Provide the (X, Y) coordinate of the cell's center where the given text is located.  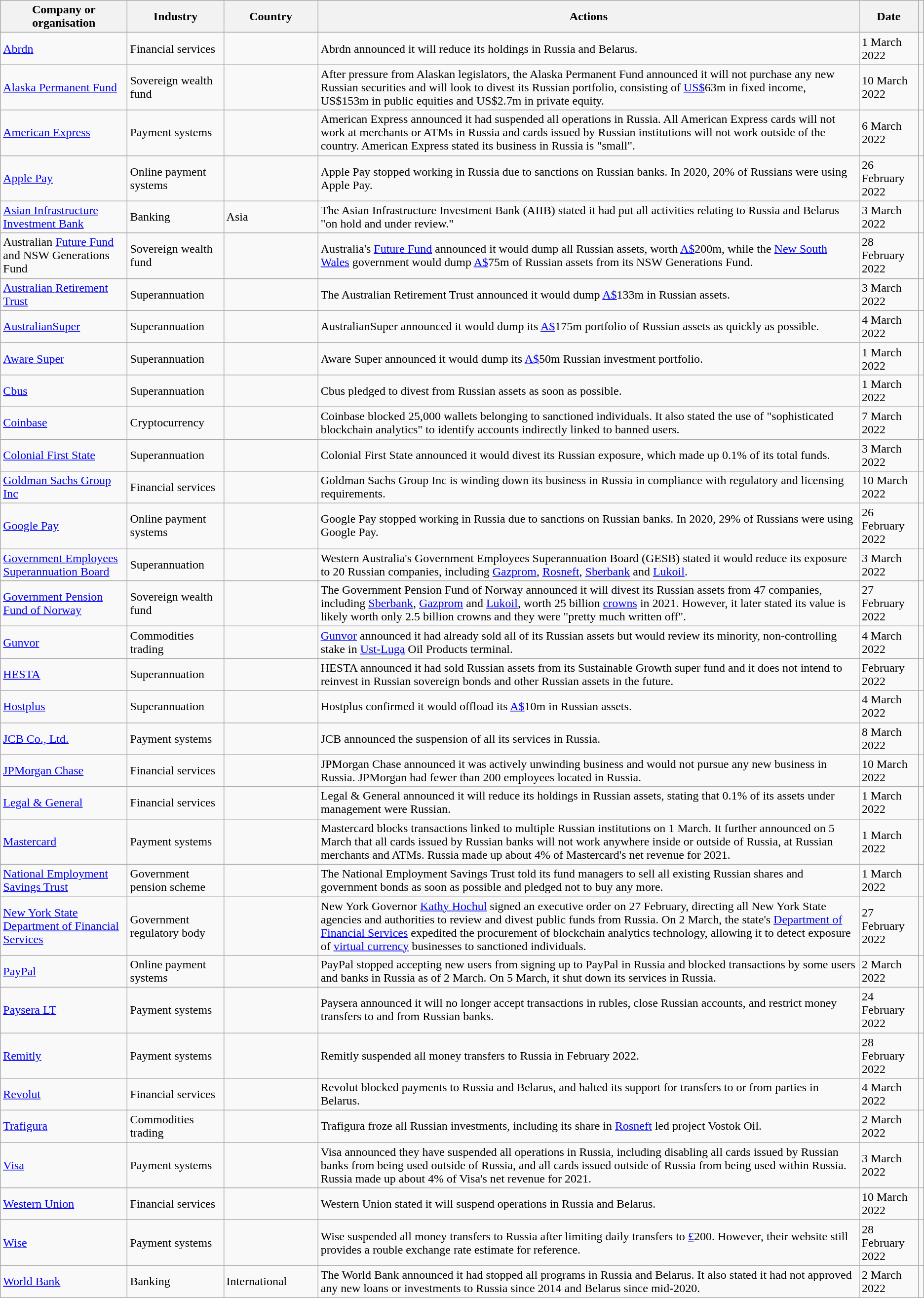
Cryptocurrency (176, 422)
National Employment Savings Trust (64, 880)
Google Pay (64, 526)
American Express (64, 133)
Cbus (64, 391)
24 February 2022 (888, 1010)
Date (888, 17)
World Bank (64, 1281)
International (270, 1281)
Wise (64, 1243)
Trafigura (64, 1126)
Australian Retirement Trust (64, 294)
Apple Pay stopped working in Russia due to sanctions on Russian banks. In 2020, 20% of Russians were using Apple Pay. (588, 178)
Trafigura froze all Russian investments, including its share in Rosneft led project Vostok Oil. (588, 1126)
Government Employees Superannuation Board (64, 565)
Aware Super (64, 358)
Hostplus (64, 707)
Goldman Sachs Group Inc is winding down its business in Russia in compliance with regulatory and licensing requirements. (588, 488)
Abrdn announced it will reduce its holdings in Russia and Belarus. (588, 48)
Colonial First State (64, 455)
AustralianSuper (64, 327)
Revolut blocked payments to Russia and Belarus, and halted its support for transfers to or from parties in Belarus. (588, 1095)
Australian Future Fund and NSW Generations Fund (64, 256)
Alaska Permanent Fund (64, 87)
Abrdn (64, 48)
Legal & General (64, 802)
Actions (588, 17)
Gunvor (64, 643)
Paysera LT (64, 1010)
Goldman Sachs Group Inc (64, 488)
The Asian Infrastructure Investment Bank (AIIB) stated it had put all activities relating to Russia and Belarus "on hold and under review." (588, 217)
AustralianSuper announced it would dump its A$175m portfolio of Russian assets as quickly as possible. (588, 327)
Asia (270, 217)
Government Pension Fund of Norway (64, 604)
Government pension scheme (176, 880)
Company or organisation (64, 17)
8 March 2022 (888, 738)
Google Pay stopped working in Russia due to sanctions on Russian banks. In 2020, 29% of Russians were using Google Pay. (588, 526)
Remitly (64, 1055)
Western Union stated it will suspend operations in Russia and Belarus. (588, 1204)
Colonial First State announced it would divest its Russian exposure, which made up 0.1% of its total funds. (588, 455)
The Australian Retirement Trust announced it would dump A$133m in Russian assets. (588, 294)
Cbus pledged to divest from Russian assets as soon as possible. (588, 391)
Country (270, 17)
Coinbase (64, 422)
Visa (64, 1165)
HESTA (64, 674)
Mastercard (64, 841)
Remitly suspended all money transfers to Russia in February 2022. (588, 1055)
Revolut (64, 1095)
JCB Co., Ltd. (64, 738)
Legal & General announced it will reduce its holdings in Russian assets, stating that 0.1% of its assets under management were Russian. (588, 802)
Government regulatory body (176, 926)
Paysera announced it will no longer accept transactions in rubles, close Russian accounts, and restrict money transfers to and from Russian banks. (588, 1010)
Hostplus confirmed it would offload its A$10m in Russian assets. (588, 707)
Asian Infrastructure Investment Bank (64, 217)
New York State Department of Financial Services (64, 926)
PayPal (64, 971)
February 2022 (888, 674)
7 March 2022 (888, 422)
Apple Pay (64, 178)
Aware Super announced it would dump its A$50m Russian investment portfolio. (588, 358)
Western Union (64, 1204)
6 March 2022 (888, 133)
JCB announced the suspension of all its services in Russia. (588, 738)
JPMorgan Chase (64, 771)
Industry (176, 17)
